Scan for the cell matching the given text and deliver its [X, Y] coordinate at center. 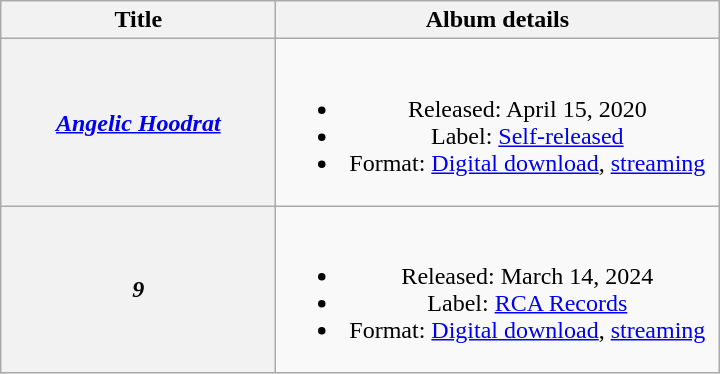
Album details [498, 20]
Title [138, 20]
Angelic Hoodrat [138, 122]
9 [138, 290]
Released: April 15, 2020Label: Self-releasedFormat: Digital download, streaming [498, 122]
Released: March 14, 2024Label: RCA RecordsFormat: Digital download, streaming [498, 290]
